Identify which cell holds the provided text, then report its (x, y) central coordinate. 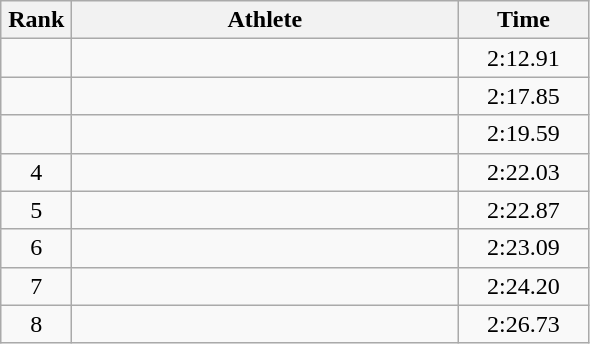
2:22.87 (524, 210)
Athlete (265, 20)
5 (36, 210)
2:22.03 (524, 172)
8 (36, 324)
2:17.85 (524, 96)
2:19.59 (524, 134)
2:26.73 (524, 324)
Rank (36, 20)
2:23.09 (524, 248)
Time (524, 20)
4 (36, 172)
6 (36, 248)
2:24.20 (524, 286)
7 (36, 286)
2:12.91 (524, 58)
